Output the [X, Y] coordinate of the center of the cell containing the given text.  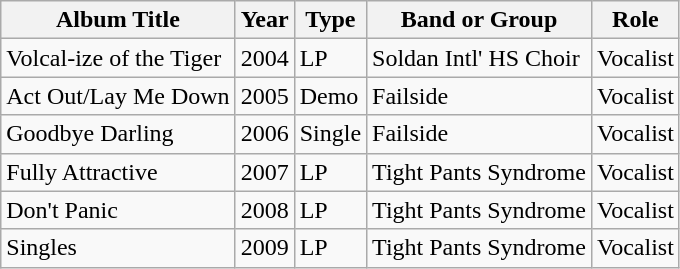
Soldan Intl' HS Choir [480, 58]
2009 [264, 248]
Band or Group [480, 20]
2007 [264, 172]
Act Out/Lay Me Down [118, 96]
Year [264, 20]
2006 [264, 134]
Album Title [118, 20]
Don't Panic [118, 210]
2008 [264, 210]
2005 [264, 96]
Type [330, 20]
Role [635, 20]
Singles [118, 248]
Volcal-ize of the Tiger [118, 58]
Demo [330, 96]
Goodbye Darling [118, 134]
Single [330, 134]
Fully Attractive [118, 172]
2004 [264, 58]
